Provide the (X, Y) coordinate of the cell's center where the given text is located.  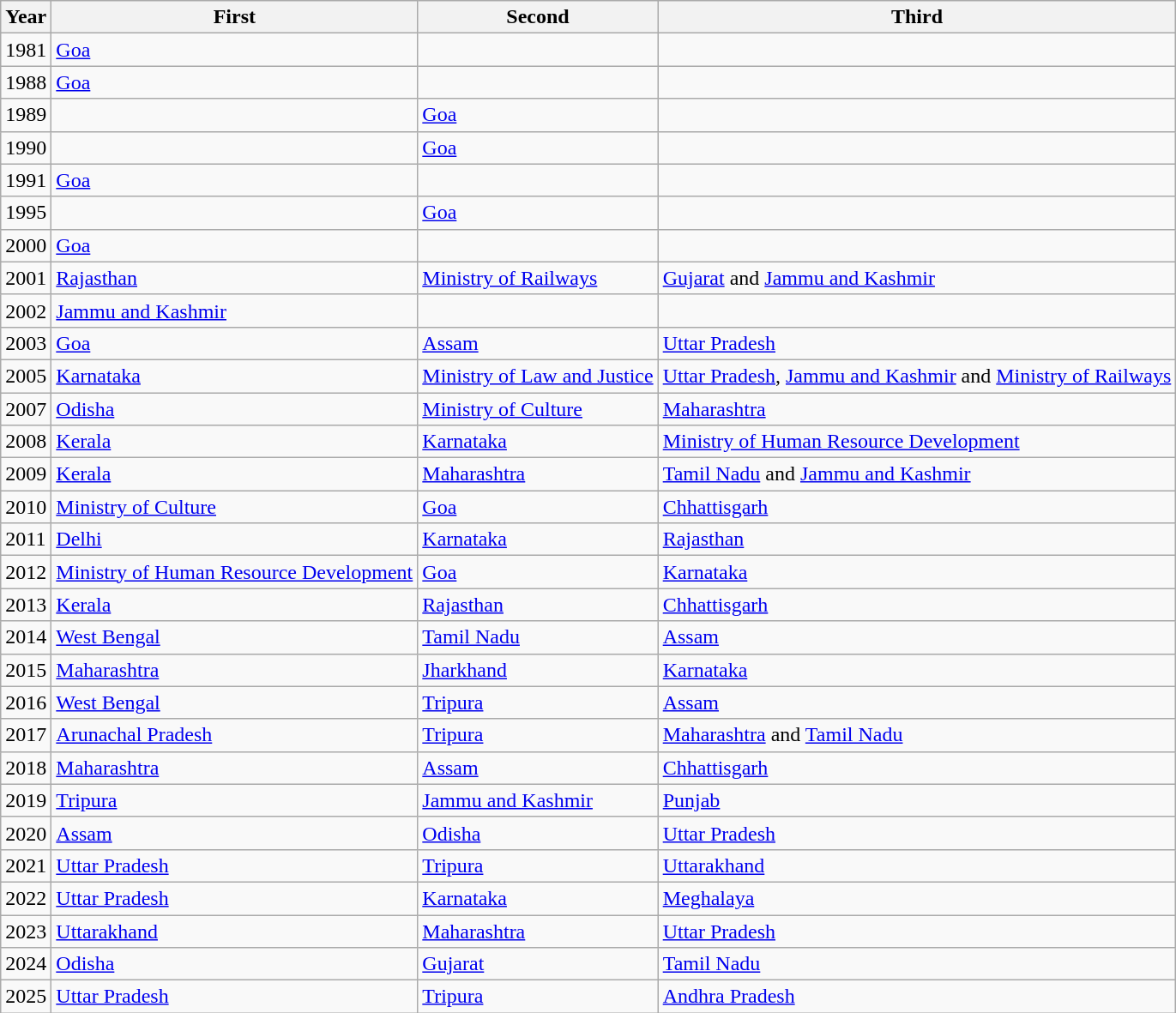
2019 (26, 800)
2007 (26, 409)
2014 (26, 637)
2011 (26, 540)
Delhi (235, 540)
2003 (26, 343)
First (235, 17)
Second (538, 17)
2012 (26, 572)
2020 (26, 833)
2022 (26, 898)
Andhra Pradesh (917, 997)
2015 (26, 670)
Maharashtra and Tamil Nadu (917, 735)
Jharkhand (538, 670)
2024 (26, 964)
Gujarat (538, 964)
2021 (26, 865)
Uttar Pradesh, Jammu and Kashmir and Ministry of Railways (917, 376)
1991 (26, 180)
2009 (26, 474)
2010 (26, 507)
2002 (26, 311)
Gujarat and Jammu and Kashmir (917, 278)
2017 (26, 735)
Ministry of Law and Justice (538, 376)
2000 (26, 245)
1988 (26, 82)
Tamil Nadu and Jammu and Kashmir (917, 474)
2008 (26, 442)
1989 (26, 115)
2025 (26, 997)
Meghalaya (917, 898)
Punjab (917, 800)
2023 (26, 931)
Year (26, 17)
2013 (26, 605)
2018 (26, 768)
Third (917, 17)
Arunachal Pradesh (235, 735)
1995 (26, 213)
2005 (26, 376)
1981 (26, 50)
Ministry of Railways (538, 278)
2001 (26, 278)
1990 (26, 148)
2016 (26, 702)
